Scan for the cell matching the given text and deliver its (x, y) coordinate at center. 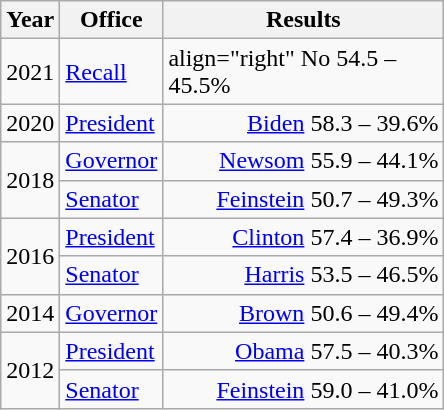
Year (30, 20)
Obama 57.5 – 40.3% (304, 351)
align="right" No 54.5 – 45.5% (304, 72)
Feinstein 50.7 – 49.3% (304, 199)
Clinton 57.4 – 36.9% (304, 237)
Office (112, 20)
Brown 50.6 – 49.4% (304, 313)
Biden 58.3 – 39.6% (304, 123)
2012 (30, 370)
2016 (30, 256)
2020 (30, 123)
Recall (112, 72)
Newsom 55.9 – 44.1% (304, 161)
2021 (30, 72)
Feinstein 59.0 – 41.0% (304, 389)
Results (304, 20)
2014 (30, 313)
2018 (30, 180)
Harris 53.5 – 46.5% (304, 275)
